Output the [x, y] coordinate of the center of the cell containing the given text.  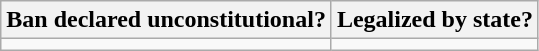
Ban declared unconstitutional? [166, 20]
Legalized by state? [434, 20]
